Determine the [X, Y] coordinate at the center of the cell enclosing the given text.  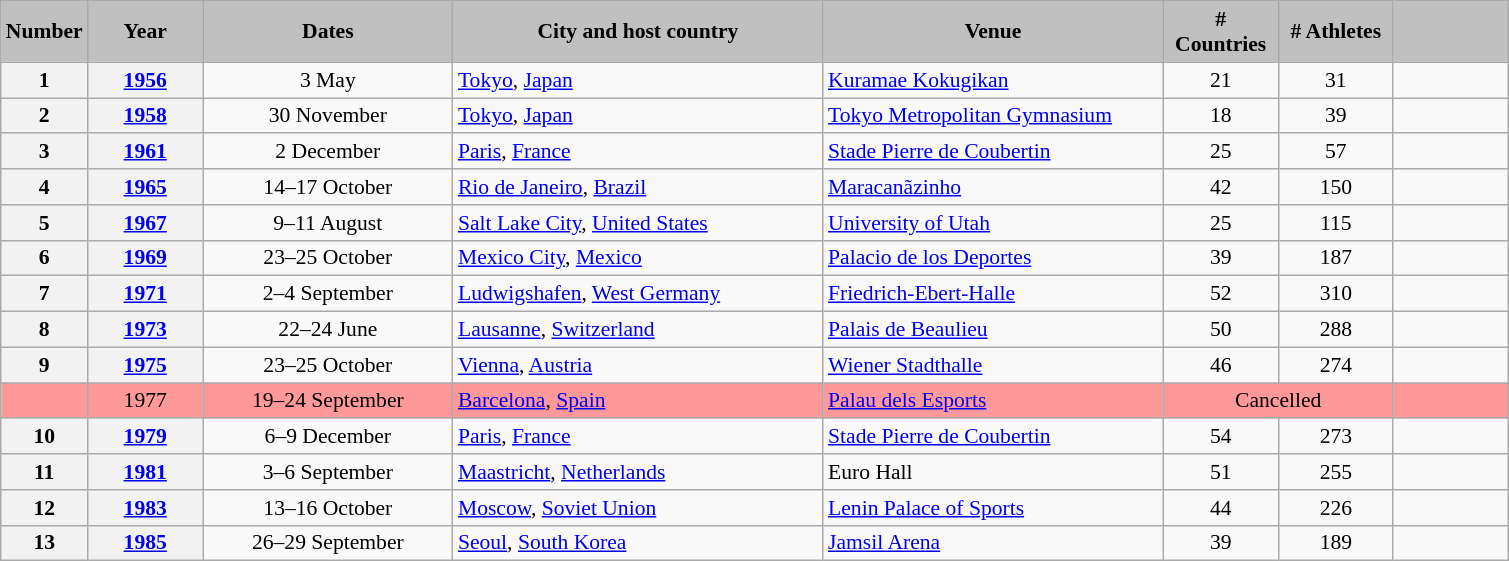
5 [44, 223]
46 [1220, 365]
187 [1336, 258]
Venue [993, 32]
13 [44, 543]
Palau dels Esports [993, 401]
Friedrich-Ebert-Halle [993, 294]
Seoul, South Korea [638, 543]
12 [44, 508]
226 [1336, 508]
9 [44, 365]
3 May [328, 80]
# Athletes [1336, 32]
1956 [146, 80]
44 [1220, 508]
14–17 October [328, 187]
1975 [146, 365]
Jamsil Arena [993, 543]
1965 [146, 187]
Moscow, Soviet Union [638, 508]
115 [1336, 223]
Wiener Stadthalle [993, 365]
1983 [146, 508]
3–6 September [328, 472]
50 [1220, 330]
Barcelona, Spain [638, 401]
57 [1336, 152]
2 December [328, 152]
City and host country [638, 32]
11 [44, 472]
1958 [146, 116]
10 [44, 437]
18 [1220, 116]
1 [44, 80]
30 November [328, 116]
Mexico City, Mexico [638, 258]
Palacio de los Deportes [993, 258]
8 [44, 330]
Euro Hall [993, 472]
4 [44, 187]
22–24 June [328, 330]
150 [1336, 187]
1971 [146, 294]
273 [1336, 437]
288 [1336, 330]
31 [1336, 80]
Number [44, 32]
1985 [146, 543]
Dates [328, 32]
52 [1220, 294]
7 [44, 294]
1977 [146, 401]
3 [44, 152]
189 [1336, 543]
Year [146, 32]
Vienna, Austria [638, 365]
Ludwigshafen, West Germany [638, 294]
Maracanãzinho [993, 187]
Tokyo Metropolitan Gymnasium [993, 116]
Rio de Janeiro, Brazil [638, 187]
21 [1220, 80]
# Countries [1220, 32]
Kuramae Kokugikan [993, 80]
Lausanne, Switzerland [638, 330]
6–9 December [328, 437]
274 [1336, 365]
Cancelled [1278, 401]
51 [1220, 472]
Lenin Palace of Sports [993, 508]
1973 [146, 330]
13–16 October [328, 508]
Palais de Beaulieu [993, 330]
2 [44, 116]
Salt Lake City, United States [638, 223]
Maastricht, Netherlands [638, 472]
9–11 August [328, 223]
26–29 September [328, 543]
1981 [146, 472]
54 [1220, 437]
42 [1220, 187]
255 [1336, 472]
1969 [146, 258]
310 [1336, 294]
University of Utah [993, 223]
1979 [146, 437]
1967 [146, 223]
6 [44, 258]
1961 [146, 152]
2–4 September [328, 294]
19–24 September [328, 401]
